Provide the (x, y) coordinate of the cell's center where the given text is located.  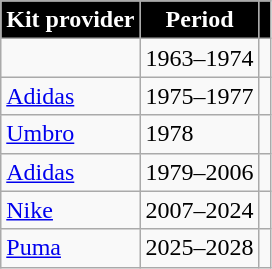
1963–1974 (200, 58)
Umbro (70, 134)
1975–1977 (200, 96)
2007–2024 (200, 210)
1979–2006 (200, 172)
Puma (70, 248)
Period (200, 20)
1978 (200, 134)
Nike (70, 210)
Kit provider (70, 20)
2025–2028 (200, 248)
